For the text-containing cell, return its midpoint in (x, y) coordinate format. 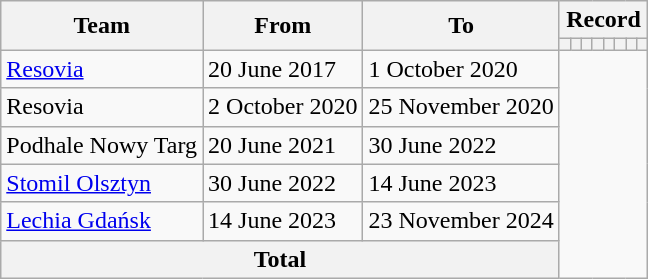
Team (102, 26)
Podhale Nowy Targ (102, 145)
Total (280, 259)
2 October 2020 (283, 107)
20 June 2021 (283, 145)
From (283, 26)
Stomil Olsztyn (102, 183)
To (461, 26)
23 November 2024 (461, 221)
20 June 2017 (283, 69)
Record (603, 20)
25 November 2020 (461, 107)
1 October 2020 (461, 69)
Lechia Gdańsk (102, 221)
